Return [x, y] of the center of cell containing provided text 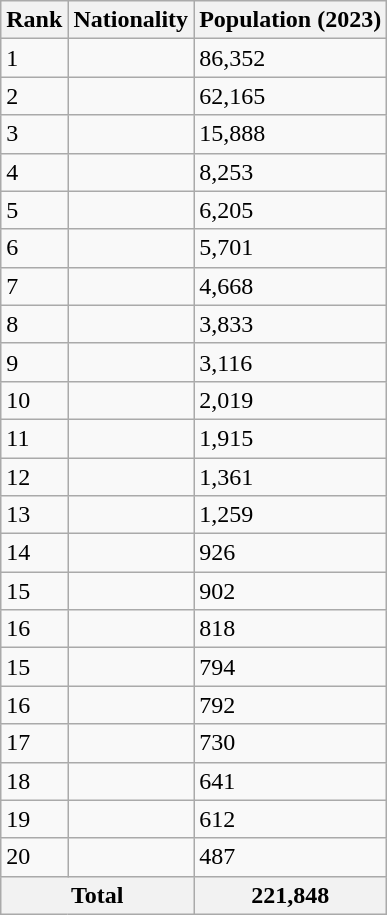
5 [34, 210]
794 [290, 667]
20 [34, 857]
641 [290, 781]
902 [290, 591]
62,165 [290, 96]
3 [34, 134]
1,259 [290, 515]
5,701 [290, 248]
19 [34, 819]
6,205 [290, 210]
Rank [34, 20]
Nationality [131, 20]
221,848 [290, 895]
8,253 [290, 172]
10 [34, 400]
7 [34, 286]
Total [98, 895]
730 [290, 743]
12 [34, 477]
13 [34, 515]
11 [34, 438]
86,352 [290, 58]
2 [34, 96]
3,116 [290, 362]
3,833 [290, 324]
8 [34, 324]
14 [34, 553]
15,888 [290, 134]
1,915 [290, 438]
792 [290, 705]
926 [290, 553]
4,668 [290, 286]
17 [34, 743]
4 [34, 172]
Population (2023) [290, 20]
9 [34, 362]
6 [34, 248]
2,019 [290, 400]
612 [290, 819]
1,361 [290, 477]
1 [34, 58]
487 [290, 857]
818 [290, 629]
18 [34, 781]
